Provide the (X, Y) coordinate of the cell's center where the given text is located.  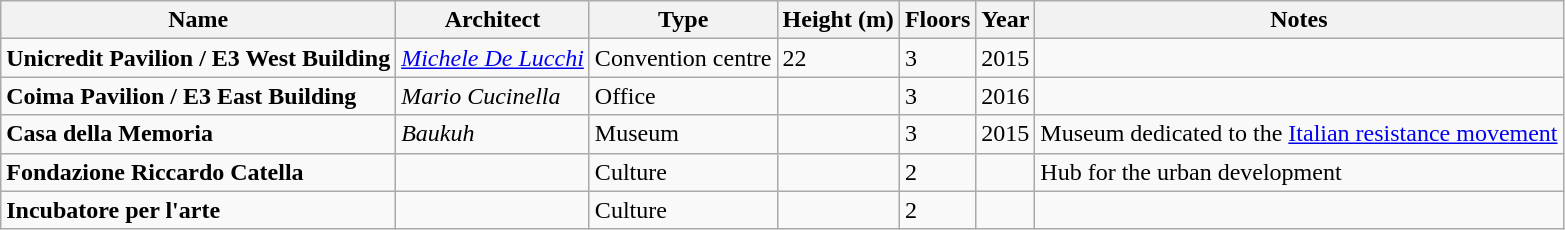
Name (198, 20)
Fondazione Riccardo Catella (198, 172)
Incubatore per l'arte (198, 210)
Convention centre (683, 58)
Notes (1299, 20)
Unicredit Pavilion / E3 West Building (198, 58)
Floors (937, 20)
Museum dedicated to the Italian resistance movement (1299, 134)
Baukuh (493, 134)
Year (1006, 20)
Museum (683, 134)
2016 (1006, 96)
Coima Pavilion / E3 East Building (198, 96)
Hub for the urban development (1299, 172)
Mario Cucinella (493, 96)
Height (m) (838, 20)
22 (838, 58)
Michele De Lucchi (493, 58)
Office (683, 96)
Architect (493, 20)
Type (683, 20)
Casa della Memoria (198, 134)
